Output the (x, y) coordinate of the center of the cell containing the given text.  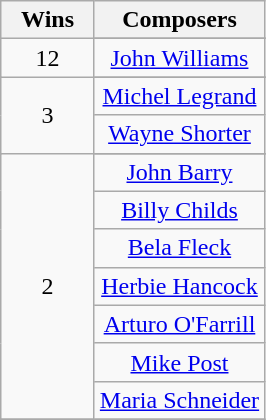
Mike Post (179, 362)
Bela Fleck (179, 248)
12 (48, 58)
Arturo O'Farrill (179, 324)
3 (48, 115)
2 (48, 286)
Maria Schneider (179, 400)
Herbie Hancock (179, 286)
Wayne Shorter (179, 134)
John Barry (179, 172)
Composers (179, 20)
Wins (48, 20)
Billy Childs (179, 210)
John Williams (179, 58)
Michel Legrand (179, 96)
